Detect which cell encompasses the target text, then output its (x, y) center coordinate. 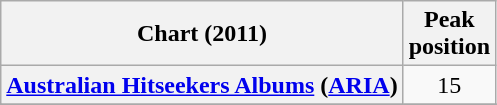
Chart (2011) (202, 34)
Australian Hitseekers Albums (ARIA) (202, 85)
15 (449, 85)
Peakposition (449, 34)
